Identify which cell holds the provided text, then report its [X, Y] central coordinate. 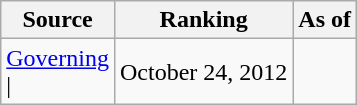
October 24, 2012 [203, 72]
As of [325, 20]
Governing| [58, 72]
Ranking [203, 20]
Source [58, 20]
